For the text-containing cell, return its midpoint in (X, Y) coordinate format. 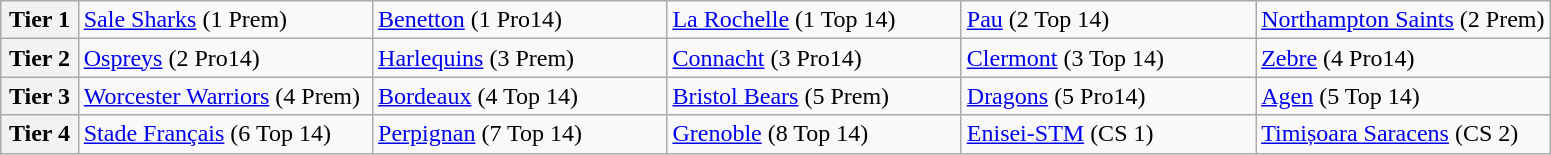
Perpignan (7 Top 14) (520, 134)
Tier 3 (40, 96)
Stade Français (6 Top 14) (225, 134)
Tier 2 (40, 58)
Bordeaux (4 Top 14) (520, 96)
Harlequins (3 Prem) (520, 58)
Worcester Warriors (4 Prem) (225, 96)
Timișoara Saracens (CS 2) (1403, 134)
Connacht (3 Pro14) (814, 58)
Pau (2 Top 14) (1108, 20)
Sale Sharks (1 Prem) (225, 20)
Bristol Bears (5 Prem) (814, 96)
Grenoble (8 Top 14) (814, 134)
Benetton (1 Pro14) (520, 20)
Zebre (4 Pro14) (1403, 58)
Agen (5 Top 14) (1403, 96)
Clermont (3 Top 14) (1108, 58)
Tier 1 (40, 20)
Ospreys (2 Pro14) (225, 58)
La Rochelle (1 Top 14) (814, 20)
Northampton Saints (2 Prem) (1403, 20)
Enisei-STM (CS 1) (1108, 134)
Tier 4 (40, 134)
Dragons (5 Pro14) (1108, 96)
